Capture the cell that displays the provided text and extract its [X, Y] central coordinate. 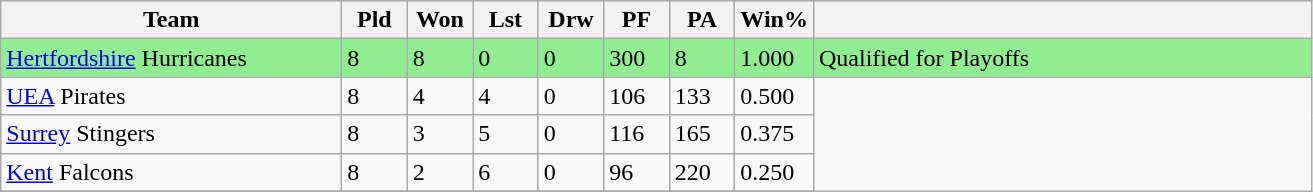
3 [440, 134]
106 [637, 96]
Lst [506, 20]
Surrey Stingers [172, 134]
Qualified for Playoffs [1062, 58]
Team [172, 20]
PA [702, 20]
133 [702, 96]
165 [702, 134]
Kent Falcons [172, 172]
96 [637, 172]
PF [637, 20]
Won [440, 20]
UEA Pirates [172, 96]
0.250 [774, 172]
116 [637, 134]
Hertfordshire Hurricanes [172, 58]
1.000 [774, 58]
0.375 [774, 134]
6 [506, 172]
0.500 [774, 96]
220 [702, 172]
Drw [571, 20]
2 [440, 172]
300 [637, 58]
5 [506, 134]
Pld [375, 20]
Win% [774, 20]
